Return the (X, Y) coordinate for the center point of the cell that contains the specified text.  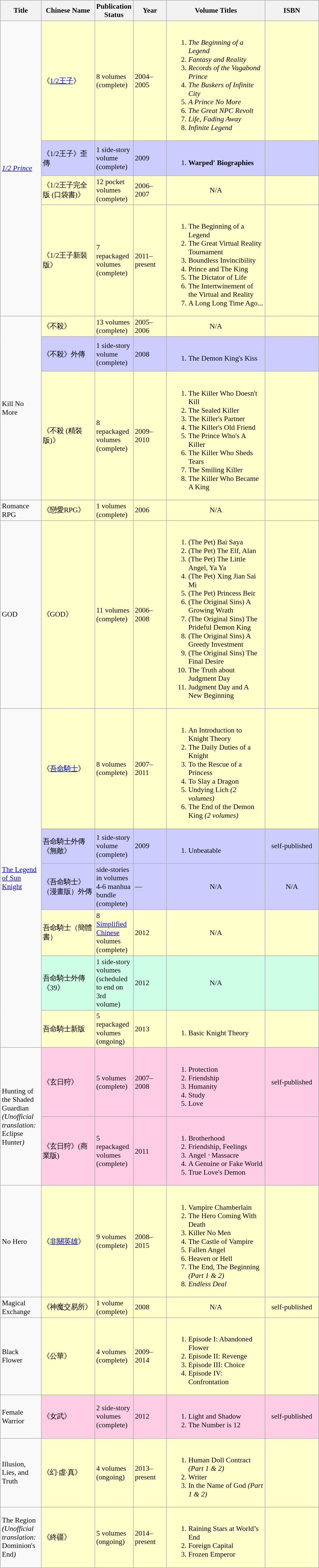
《1/2王子新裝版》 (68, 260)
side-stories in volumes 4-6 manhua bundle (complete) (114, 887)
吾命騎士外傳《39》 (68, 983)
2011 (150, 1151)
2007–2011 (150, 769)
2014–present (150, 1537)
《1/2王子》 (68, 81)
2013 (150, 1029)
《女武》 (68, 1417)
4 volumes (complete) (114, 1356)
4 volumes (ongoing) (114, 1473)
吾命騎士外傳《無敵》 (68, 846)
《1/2王子》歪傳 (68, 158)
《不殺 (精裝版)》 (68, 436)
— (150, 887)
1/2 Prince (21, 168)
《吾命騎士》（漫畫版）外傳 (68, 887)
The Demon King's Kiss (216, 354)
Human Doll Contract (Part 1 & 2)WriterIn the Name of God (Part 1 & 2) (216, 1473)
5 volumes (complete) (114, 1082)
《吾命騎士》 (68, 769)
13 volumes (complete) (114, 326)
2011–present (150, 260)
Romance RPG (21, 510)
Black Flower (21, 1356)
2006 (150, 510)
Raining Stars at World’s EndForeign CapitalFrozen Emperor (216, 1537)
Episode I: Abandoned FlowerEpisode II: RevengeEpisode III: ChoiceEpisode IV: Confrontation (216, 1356)
1 side-story volumes (scheduled to end on 3rd volume) (114, 983)
2007–2008 (150, 1082)
8 repackaged volumes (complete) (114, 436)
《神魔交易所》 (68, 1307)
ProtectionFriendshipHumanityStudyLove (216, 1082)
Publication Status (114, 11)
Basic Knight Theory (216, 1029)
5 repackaged volumes (ongoing) (114, 1029)
Title (21, 11)
Warped' Biographies (216, 158)
Unbeatable (216, 846)
《非關英雄》 (68, 1242)
2006–2007 (150, 190)
2013–present (150, 1473)
7 repackaged volumes (complete) (114, 260)
Volume Titles (216, 11)
《玄日狩》(商業版) (68, 1151)
Chinese Name (68, 11)
BrotherhoodFriendship, FeelingsAngel ‧ MassacreA Genuine or Fake WorldTrue Love's Demon (216, 1151)
Light and ShadowThe Number is 12 (216, 1417)
2009–2014 (150, 1356)
1 volume (complete) (114, 1307)
2008–2015 (150, 1242)
2006–2008 (150, 615)
2005–2006 (150, 326)
吾命騎士（簡體書） (68, 933)
9 volumes (complete) (114, 1242)
ISBN (292, 11)
《不殺》 (68, 326)
《1/2王子完全版 (口袋書)》 (68, 190)
吾命騎士新版 (68, 1029)
No Hero (21, 1242)
Female Warrior (21, 1417)
5 repackaged volumes (complete) (114, 1151)
2004–2005 (150, 81)
8 Simplified Chinese volumes (complete) (114, 933)
《不殺》外傳 (68, 354)
The Legend of Sun Knight (21, 878)
The Region (Unofficial translation: Dominion's End) (21, 1537)
2 side-story volumes (complete) (114, 1417)
Magical Exchange (21, 1307)
2009–2010 (150, 436)
Hunting of the Shaded Guardian(Unofficial translation: Eclipse Hunter) (21, 1117)
《戀愛RPG》 (68, 510)
《公華》 (68, 1356)
5 volumes (ongoing) (114, 1537)
Year (150, 11)
《幻·虛·真》 (68, 1473)
11 volumes (complete) (114, 615)
《終疆》 (68, 1537)
Illusion, Lies, and Truth (21, 1473)
《玄日狩》 (68, 1082)
Kill No More (21, 408)
12 pocket volumes (complete) (114, 190)
GOD (21, 615)
1 volumes (complete) (114, 510)
《GOD》 (68, 615)
